Provide the (x, y) coordinate of the cell's center where the given text is located.  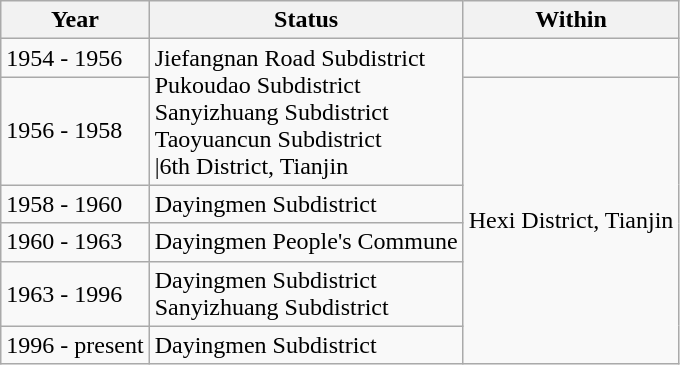
1963 - 1996 (75, 294)
Hexi District, Tianjin (571, 220)
Year (75, 20)
Within (571, 20)
1954 - 1956 (75, 58)
Dayingmen People's Commune (306, 242)
1956 - 1958 (75, 131)
1960 - 1963 (75, 242)
1996 - present (75, 345)
Status (306, 20)
1958 - 1960 (75, 204)
Jiefangnan Road SubdistrictPukoudao SubdistrictSanyizhuang SubdistrictTaoyuancun Subdistrict|6th District, Tianjin (306, 112)
Dayingmen SubdistrictSanyizhuang Subdistrict (306, 294)
